Detect which cell encompasses the target text, then output its [x, y] center coordinate. 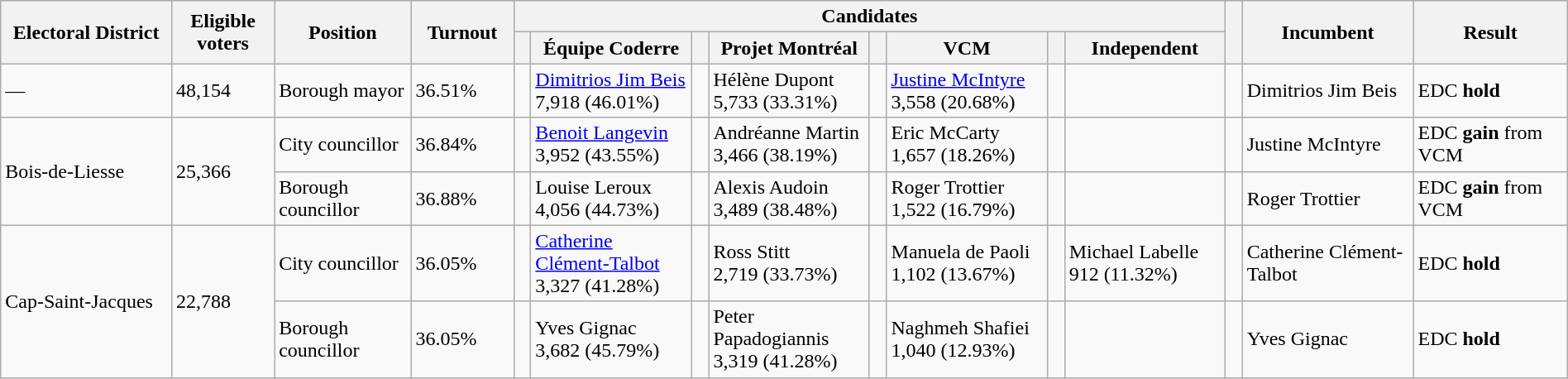
Yves Gignac [1328, 339]
Position [342, 32]
Eligible voters [223, 32]
Manuela de Paoli 1,102 (13.67%) [967, 263]
Projet Montréal [789, 48]
Ross Stitt 2,719 (33.73%) [789, 263]
Michael Labelle 912 (11.32%) [1145, 263]
Bois-de-Liesse [86, 171]
Incumbent [1328, 32]
Cap-Saint-Jacques [86, 301]
Result [1490, 32]
Roger Trottier [1328, 199]
Louise Leroux 4,056 (44.73%) [611, 199]
Justine McIntyre 3,558 (20.68%) [967, 91]
Independent [1145, 48]
Équipe Coderre [611, 48]
22,788 [223, 301]
Andréanne Martin 3,466 (38.19%) [789, 144]
36.84% [462, 144]
Dimitrios Jim Beis 7,918 (46.01%) [611, 91]
Justine McIntyre [1328, 144]
Borough mayor [342, 91]
VCM [967, 48]
Roger Trottier 1,522 (16.79%) [967, 199]
Benoit Langevin 3,952 (43.55%) [611, 144]
48,154 [223, 91]
Electoral District [86, 32]
36.88% [462, 199]
Alexis Audoin 3,489 (38.48%) [789, 199]
Hélène Dupont 5,733 (33.31%) [789, 91]
25,366 [223, 171]
Catherine Clément-Talbot 3,327 (41.28%) [611, 263]
Yves Gignac 3,682 (45.79%) [611, 339]
— [86, 91]
36.51% [462, 91]
Peter Papadogiannis 3,319 (41.28%) [789, 339]
Catherine Clément-Talbot [1328, 263]
Eric McCarty 1,657 (18.26%) [967, 144]
Dimitrios Jim Beis [1328, 91]
Naghmeh Shafiei 1,040 (12.93%) [967, 339]
Turnout [462, 32]
Candidates [869, 17]
